Output the (x, y) coordinate of the center of the cell containing the given text.  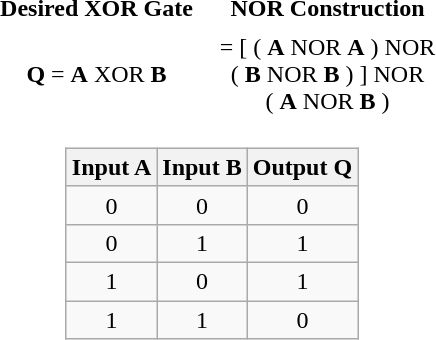
Input B (202, 167)
Input A (111, 167)
Output Q (302, 167)
